From the cell containing the given text, extract its center point as (X, Y) coordinate. 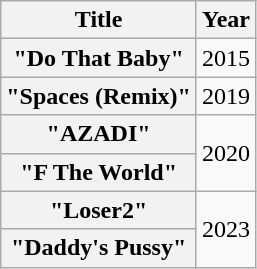
"Loser2" (99, 210)
2015 (226, 58)
2020 (226, 153)
"F The World" (99, 172)
"Do That Baby" (99, 58)
"Daddy's Pussy" (99, 248)
2023 (226, 229)
Title (99, 20)
"AZADI" (99, 134)
2019 (226, 96)
"Spaces (Remix)" (99, 96)
Year (226, 20)
